Return the [X, Y] coordinate for the center point of the cell that contains the specified text.  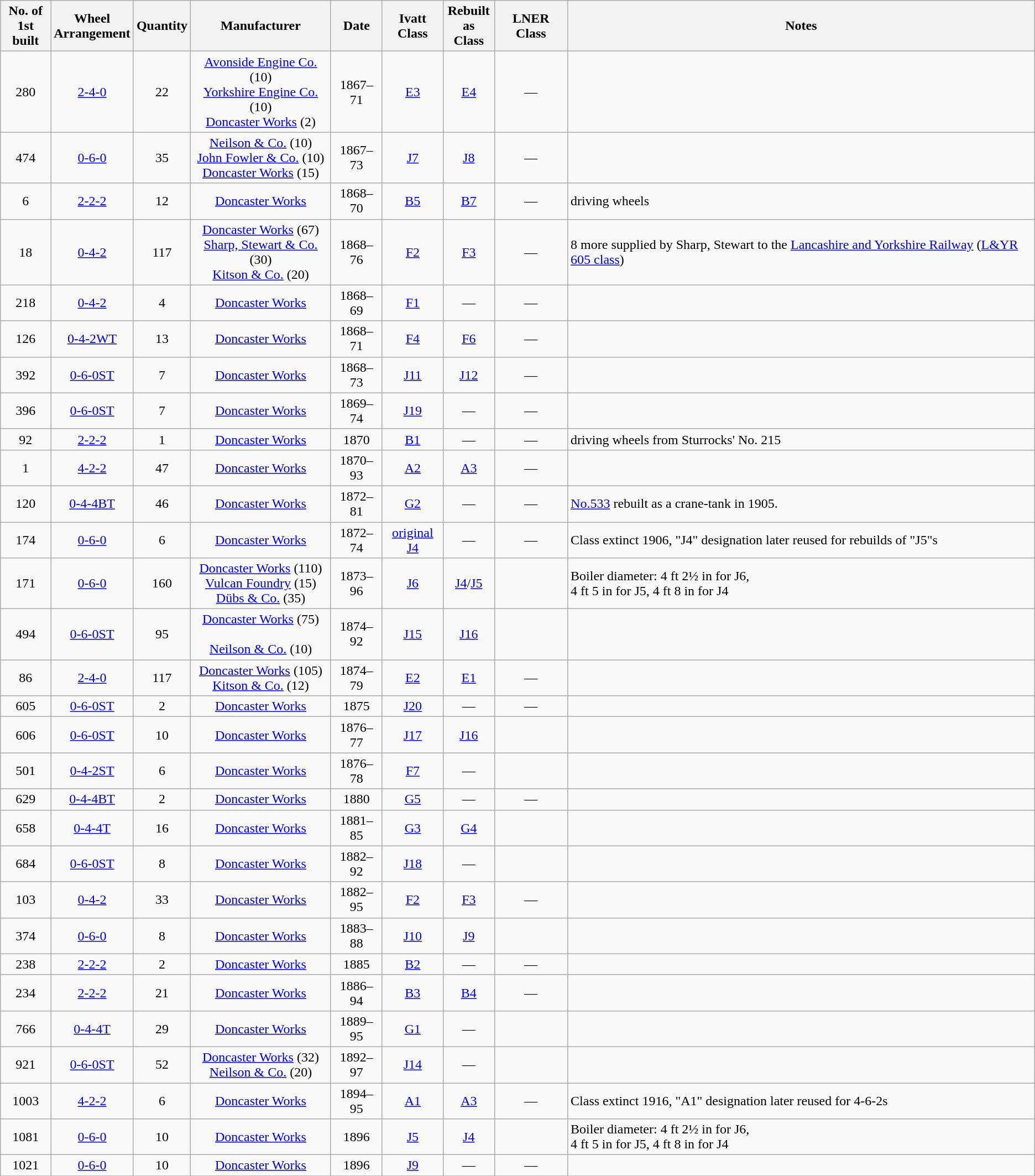
J11 [412, 375]
1876–78 [356, 771]
J18 [412, 864]
No. of1st built [25, 26]
1869–74 [356, 410]
605 [25, 706]
1868–70 [356, 201]
1868–73 [356, 375]
J20 [412, 706]
606 [25, 735]
Rebuiltas Class [469, 26]
234 [25, 992]
120 [25, 503]
16 [161, 828]
F4 [412, 339]
374 [25, 936]
original J4 [412, 540]
921 [25, 1064]
160 [161, 584]
8 more supplied by Sharp, Stewart to the Lancashire and Yorkshire Railway (L&YR 605 class) [802, 252]
J4 [469, 1137]
494 [25, 634]
684 [25, 864]
1886–94 [356, 992]
J6 [412, 584]
Doncaster Works (105)Kitson & Co. (12) [260, 678]
1882–95 [356, 899]
392 [25, 375]
B2 [412, 964]
171 [25, 584]
86 [25, 678]
E1 [469, 678]
E2 [412, 678]
J10 [412, 936]
1875 [356, 706]
35 [161, 158]
33 [161, 899]
46 [161, 503]
766 [25, 1029]
Class extinct 1916, "A1" designation later reused for 4-6-2s [802, 1101]
1874–92 [356, 634]
174 [25, 540]
F7 [412, 771]
No.533 rebuilt as a crane-tank in 1905. [802, 503]
103 [25, 899]
0-4-2ST [92, 771]
B4 [469, 992]
1872–81 [356, 503]
G5 [412, 799]
1883–88 [356, 936]
1873–96 [356, 584]
Neilson & Co. (10)John Fowler & Co. (10)Doncaster Works (15) [260, 158]
0-4-2WT [92, 339]
1868–71 [356, 339]
Class extinct 1906, "J4" designation later reused for rebuilds of "J5"s [802, 540]
Doncaster Works (32)Neilson & Co. (20) [260, 1064]
B5 [412, 201]
1894–95 [356, 1101]
F6 [469, 339]
E4 [469, 92]
Doncaster Works (67)Sharp, Stewart & Co. (30)Kitson & Co. (20) [260, 252]
A1 [412, 1101]
238 [25, 964]
WheelArrangement [92, 26]
396 [25, 410]
629 [25, 799]
1889–95 [356, 1029]
B1 [412, 439]
218 [25, 303]
474 [25, 158]
1882–92 [356, 864]
J15 [412, 634]
J7 [412, 158]
92 [25, 439]
1881–85 [356, 828]
J14 [412, 1064]
126 [25, 339]
1885 [356, 964]
F1 [412, 303]
J8 [469, 158]
G1 [412, 1029]
12 [161, 201]
Doncaster Works (75)Neilson & Co. (10) [260, 634]
J12 [469, 375]
LNER Class [531, 26]
1867–71 [356, 92]
IvattClass [412, 26]
J4/J5 [469, 584]
1081 [25, 1137]
G4 [469, 828]
22 [161, 92]
Avonside Engine Co. (10)Yorkshire Engine Co. (10)Doncaster Works (2) [260, 92]
1021 [25, 1165]
95 [161, 634]
A2 [412, 468]
1872–74 [356, 540]
B3 [412, 992]
4 [161, 303]
1874–79 [356, 678]
J17 [412, 735]
driving wheels from Sturrocks' No. 215 [802, 439]
G3 [412, 828]
Date [356, 26]
J19 [412, 410]
21 [161, 992]
1870 [356, 439]
29 [161, 1029]
G2 [412, 503]
1868–76 [356, 252]
1880 [356, 799]
B7 [469, 201]
1892–97 [356, 1064]
Manufacturer [260, 26]
E3 [412, 92]
J5 [412, 1137]
1867–73 [356, 158]
1876–77 [356, 735]
1003 [25, 1101]
Notes [802, 26]
18 [25, 252]
13 [161, 339]
501 [25, 771]
Doncaster Works (110)Vulcan Foundry (15)Dübs & Co. (35) [260, 584]
52 [161, 1064]
658 [25, 828]
47 [161, 468]
driving wheels [802, 201]
280 [25, 92]
1870–93 [356, 468]
Quantity [161, 26]
1868–69 [356, 303]
